Find where the given text appears and provide that cell's center as [x, y] coordinate. 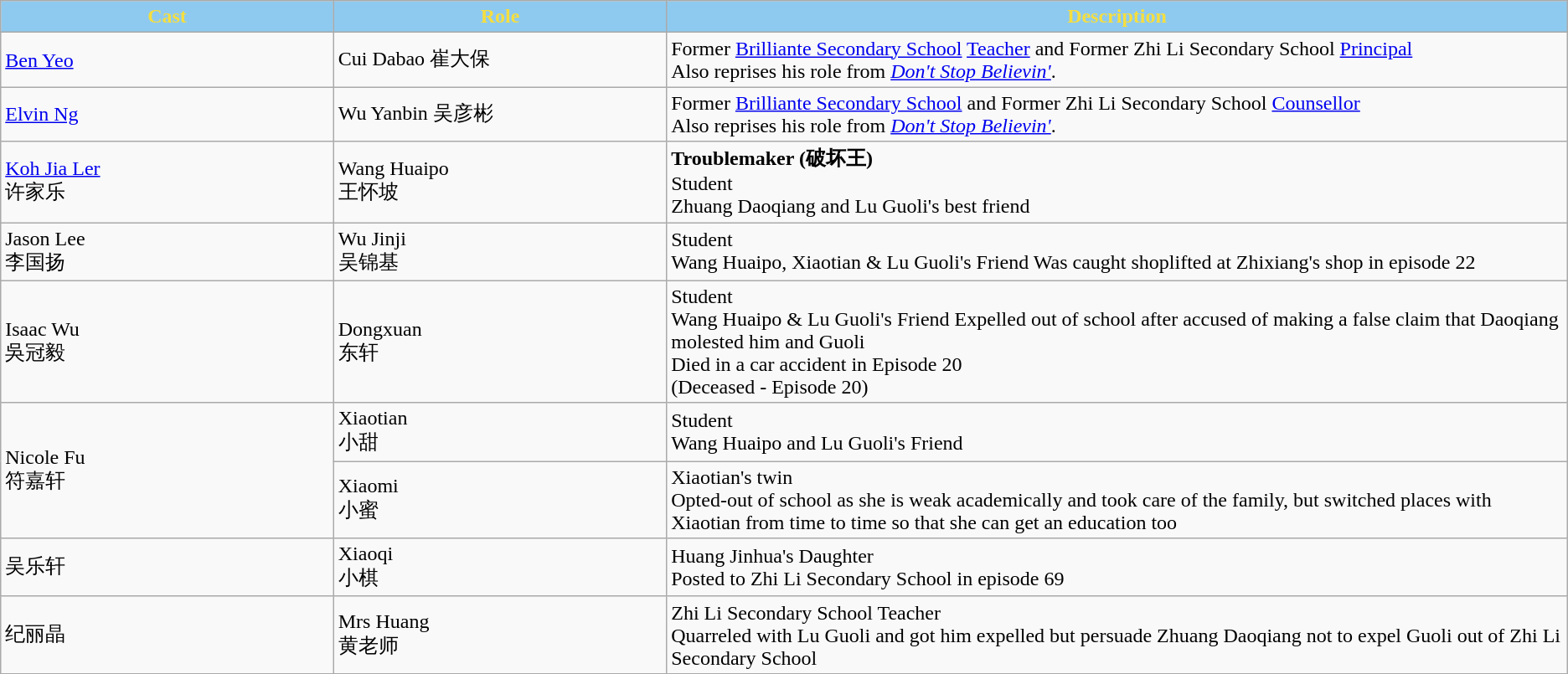
Wang Huaipo 王怀坡 [499, 183]
Jason Lee 李国扬 [168, 252]
Wu Yanbin 吴彦彬 [499, 114]
Student Wang Huaipo and Lu Guoli's Friend [1117, 432]
Student Wang Huaipo, Xiaotian & Lu Guoli's Friend Was caught shoplifted at Zhixiang's shop in episode 22 [1117, 252]
Elvin Ng [168, 114]
Former Brilliante Secondary School and Former Zhi Li Secondary School Counsellor Also reprises his role from Don't Stop Believin'. [1117, 114]
Huang Jinhua's Daughter Posted to Zhi Li Secondary School in episode 69 [1117, 568]
Mrs Huang 黄老师 [499, 635]
Xiaomi 小蜜 [499, 500]
Role [499, 17]
Xiaotian 小甜 [499, 432]
Ben Yeo [168, 60]
Isaac Wu 吳冠毅 [168, 342]
Nicole Fu 符嘉轩 [168, 471]
Koh Jia Ler 许家乐 [168, 183]
Former Brilliante Secondary School Teacher and Former Zhi Li Secondary School Principal Also reprises his role from Don't Stop Believin'. [1117, 60]
Troublemaker (破坏王) Student Zhuang Daoqiang and Lu Guoli's best friend [1117, 183]
Cui Dabao 崔大保 [499, 60]
Description [1117, 17]
纪丽晶 [168, 635]
Xiaoqi 小棋 [499, 568]
吴乐轩 [168, 568]
Dongxuan 东轩 [499, 342]
Cast [168, 17]
Wu Jinji 吴锦基 [499, 252]
